Scan for the cell matching the given text and deliver its (x, y) coordinate at center. 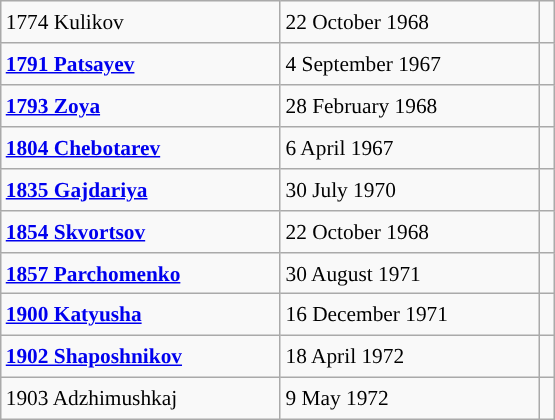
18 April 1972 (410, 357)
9 May 1972 (410, 399)
1903 Adzhimushkaj (141, 399)
30 July 1970 (410, 189)
1791 Patsayev (141, 64)
28 February 1968 (410, 106)
1902 Shaposhnikov (141, 357)
30 August 1971 (410, 273)
1835 Gajdariya (141, 189)
1774 Kulikov (141, 22)
16 December 1971 (410, 315)
1793 Zoya (141, 106)
4 September 1967 (410, 64)
1900 Katyusha (141, 315)
1857 Parchomenko (141, 273)
1804 Chebotarev (141, 148)
6 April 1967 (410, 148)
1854 Skvortsov (141, 231)
